Detect which cell encompasses the target text, then output its (x, y) center coordinate. 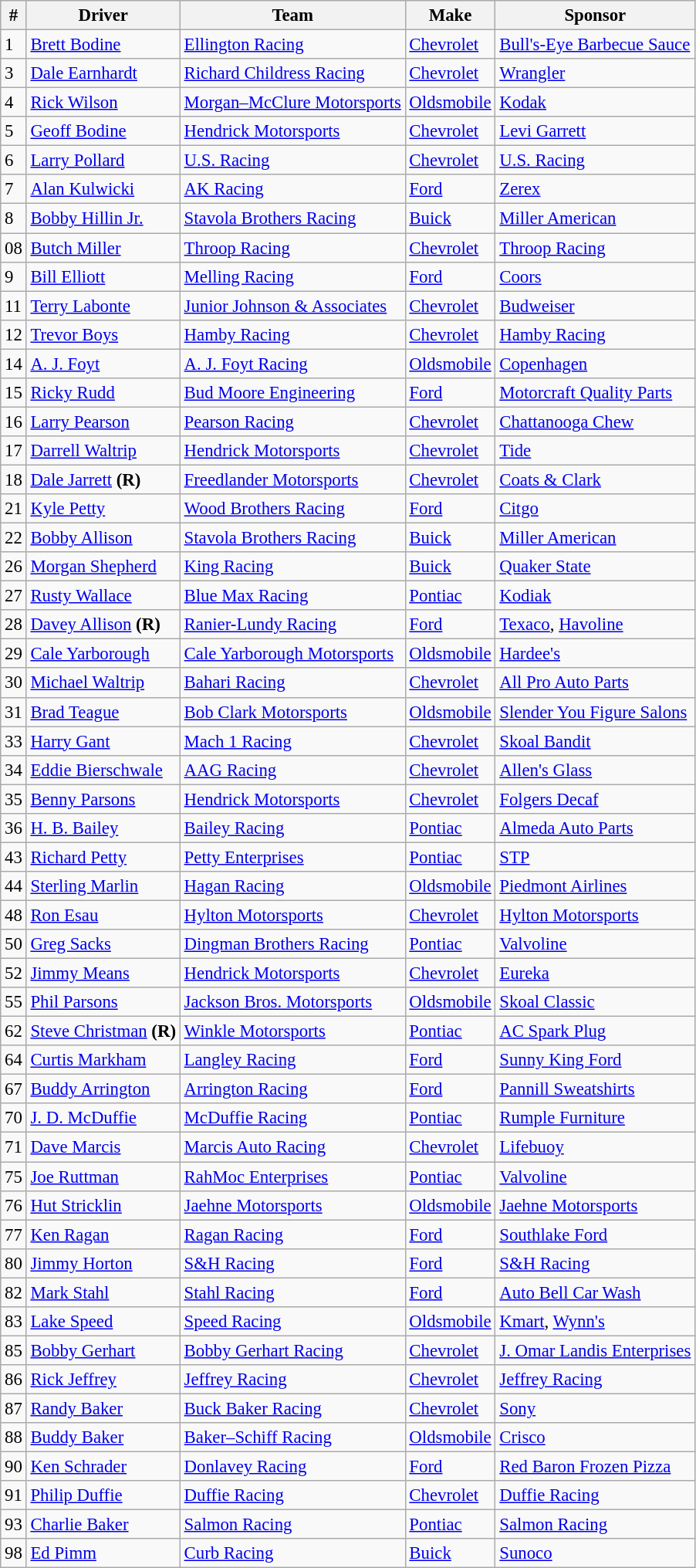
Dale Earnhardt (103, 73)
Budweiser (596, 306)
Rick Jeffrey (103, 1380)
14 (14, 364)
Morgan–McClure Motorsports (292, 103)
Brad Teague (103, 712)
Speed Racing (292, 1322)
Texaco, Havoline (596, 625)
Mach 1 Racing (292, 741)
Sponsor (596, 15)
91 (14, 1495)
86 (14, 1380)
Citgo (596, 509)
21 (14, 509)
Zerex (596, 189)
3 (14, 73)
27 (14, 596)
Bobby Gerhart Racing (292, 1350)
Trevor Boys (103, 334)
Rusty Wallace (103, 596)
Michael Waltrip (103, 683)
Chattanooga Chew (596, 422)
Skoal Bandit (596, 741)
12 (14, 334)
Bobby Allison (103, 538)
Bill Elliott (103, 276)
Richard Petty (103, 857)
All Pro Auto Parts (596, 683)
Auto Bell Car Wash (596, 1292)
Hardee's (596, 654)
Almeda Auto Parts (596, 828)
Sunoco (596, 1553)
67 (14, 1089)
Darrell Waltrip (103, 451)
Lifebuoy (596, 1147)
Morgan Shepherd (103, 567)
Wood Brothers Racing (292, 509)
8 (14, 218)
Buddy Baker (103, 1438)
9 (14, 276)
6 (14, 161)
Steve Christman (R) (103, 1031)
Melling Racing (292, 276)
Eureka (596, 974)
A. J. Foyt (103, 364)
Levi Garrett (596, 131)
Junior Johnson & Associates (292, 306)
16 (14, 422)
Butch Miller (103, 248)
36 (14, 828)
18 (14, 479)
AK Racing (292, 189)
Pearson Racing (292, 422)
McDuffie Racing (292, 1119)
Petty Enterprises (292, 857)
31 (14, 712)
Ellington Racing (292, 45)
55 (14, 1002)
Quaker State (596, 567)
Sterling Marlin (103, 886)
Davey Allison (R) (103, 625)
Make (451, 15)
82 (14, 1292)
Bob Clark Motorsports (292, 712)
88 (14, 1438)
Lake Speed (103, 1322)
Driver (103, 15)
22 (14, 538)
H. B. Bailey (103, 828)
Kmart, Wynn's (596, 1322)
Randy Baker (103, 1408)
J. Omar Landis Enterprises (596, 1350)
Greg Sacks (103, 944)
76 (14, 1205)
Charlie Baker (103, 1525)
AAG Racing (292, 770)
Tide (596, 451)
Hagan Racing (292, 886)
Terry Labonte (103, 306)
71 (14, 1147)
98 (14, 1553)
Alan Kulwicki (103, 189)
33 (14, 741)
26 (14, 567)
Ranier-Lundy Racing (292, 625)
44 (14, 886)
77 (14, 1234)
Dave Marcis (103, 1147)
Bahari Racing (292, 683)
35 (14, 799)
1 (14, 45)
64 (14, 1060)
80 (14, 1263)
Ragan Racing (292, 1234)
Langley Racing (292, 1060)
Southlake Ford (596, 1234)
34 (14, 770)
Brett Bodine (103, 45)
Sony (596, 1408)
Eddie Bierschwale (103, 770)
# (14, 15)
Harry Gant (103, 741)
Curb Racing (292, 1553)
48 (14, 915)
Sunny King Ford (596, 1060)
Freedlander Motorsports (292, 479)
Bull's-Eye Barbecue Sauce (596, 45)
15 (14, 393)
Bobby Gerhart (103, 1350)
Bud Moore Engineering (292, 393)
Larry Pearson (103, 422)
Skoal Classic (596, 1002)
Bailey Racing (292, 828)
STP (596, 857)
11 (14, 306)
5 (14, 131)
Bobby Hillin Jr. (103, 218)
Rumple Furniture (596, 1119)
Ricky Rudd (103, 393)
Jackson Bros. Motorsports (292, 1002)
Jimmy Means (103, 974)
Buddy Arrington (103, 1089)
Joe Ruttman (103, 1177)
Team (292, 15)
Winkle Motorsports (292, 1031)
83 (14, 1322)
Marcis Auto Racing (292, 1147)
Phil Parsons (103, 1002)
52 (14, 974)
Cale Yarborough Motorsports (292, 654)
29 (14, 654)
87 (14, 1408)
Mark Stahl (103, 1292)
Arrington Racing (292, 1089)
Richard Childress Racing (292, 73)
Kyle Petty (103, 509)
Allen's Glass (596, 770)
62 (14, 1031)
43 (14, 857)
Curtis Markham (103, 1060)
Cale Yarborough (103, 654)
AC Spark Plug (596, 1031)
RahMoc Enterprises (292, 1177)
7 (14, 189)
4 (14, 103)
30 (14, 683)
85 (14, 1350)
Baker–Schiff Racing (292, 1438)
J. D. McDuffie (103, 1119)
King Racing (292, 567)
Dale Jarrett (R) (103, 479)
Ken Schrader (103, 1467)
08 (14, 248)
Larry Pollard (103, 161)
93 (14, 1525)
Stahl Racing (292, 1292)
Kodiak (596, 596)
Donlavey Racing (292, 1467)
Geoff Bodine (103, 131)
28 (14, 625)
Pannill Sweatshirts (596, 1089)
Dingman Brothers Racing (292, 944)
Buck Baker Racing (292, 1408)
Coats & Clark (596, 479)
Philip Duffie (103, 1495)
Hut Stricklin (103, 1205)
Ed Pimm (103, 1553)
Kodak (596, 103)
Benny Parsons (103, 799)
Red Baron Frozen Pizza (596, 1467)
50 (14, 944)
90 (14, 1467)
Crisco (596, 1438)
Ron Esau (103, 915)
75 (14, 1177)
70 (14, 1119)
Slender You Figure Salons (596, 712)
Folgers Decaf (596, 799)
Coors (596, 276)
17 (14, 451)
Motorcraft Quality Parts (596, 393)
Ken Ragan (103, 1234)
Copenhagen (596, 364)
Blue Max Racing (292, 596)
A. J. Foyt Racing (292, 364)
Piedmont Airlines (596, 886)
Rick Wilson (103, 103)
Wrangler (596, 73)
Jimmy Horton (103, 1263)
